Identify which cell holds the provided text, then report its (X, Y) central coordinate. 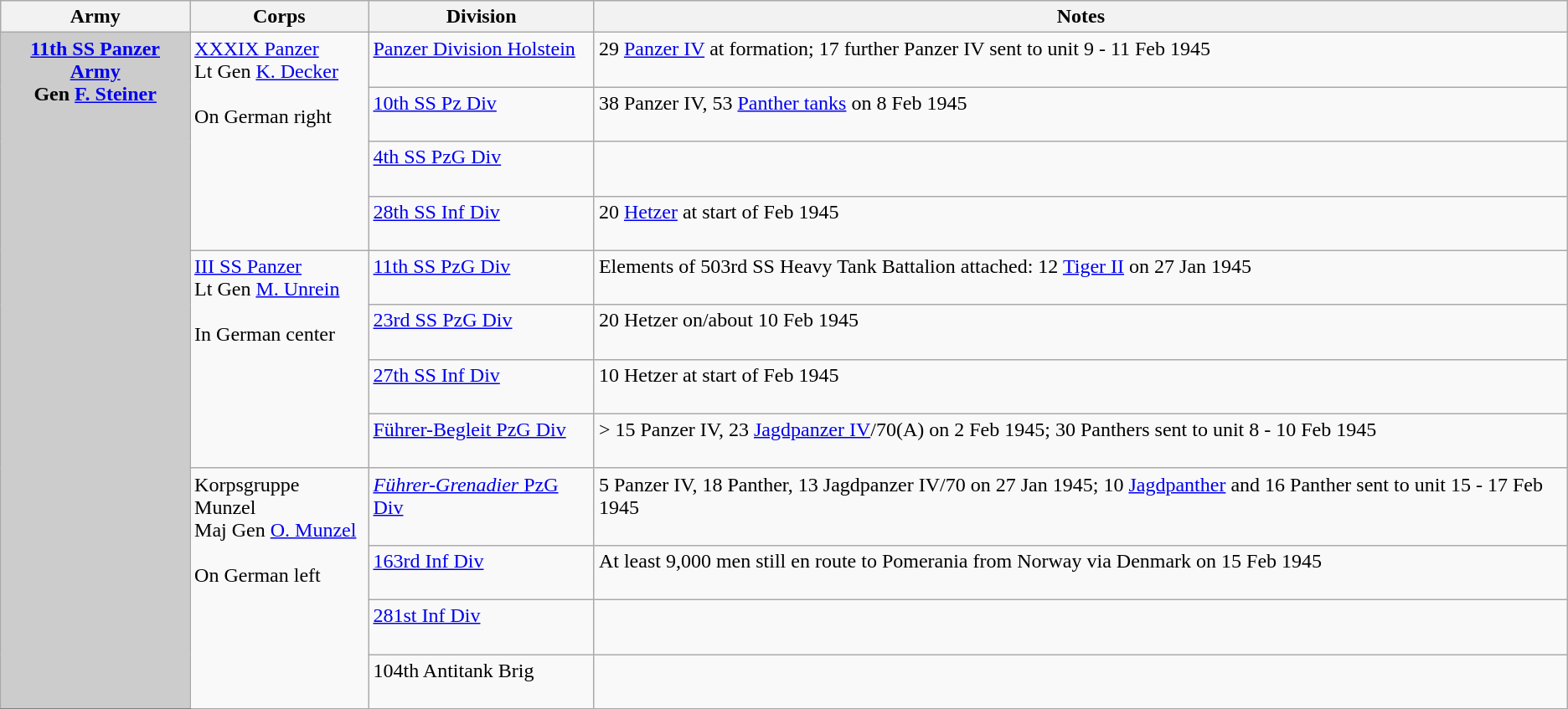
27th SS Inf Div (481, 387)
Division (481, 17)
28th SS Inf Div (481, 223)
29 Panzer IV at formation; 17 further Panzer IV sent to unit 9 - 11 Feb 1945 (1081, 60)
> 15 Panzer IV, 23 Jagdpanzer IV/70(A) on 2 Feb 1945; 30 Panthers sent to unit 8 - 10 Feb 1945 (1081, 440)
III SS PanzerLt Gen M. UnreinIn German center (280, 359)
At least 9,000 men still en route to Pomerania from Norway via Denmark on 15 Feb 1945 (1081, 573)
Führer-Begleit PzG Div (481, 440)
XXXIX PanzerLt Gen K. DeckerOn German right (280, 141)
163rd Inf Div (481, 573)
Elements of 503rd SS Heavy Tank Battalion attached: 12 Tiger II on 27 Jan 1945 (1081, 278)
38 Panzer IV, 53 Panther tanks on 8 Feb 1945 (1081, 114)
Notes (1081, 17)
Führer-Grenadier PzG Div (481, 506)
23rd SS PzG Div (481, 331)
20 Hetzer at start of Feb 1945 (1081, 223)
Corps (280, 17)
Army (95, 17)
10th SS Pz Div (481, 114)
10 Hetzer at start of Feb 1945 (1081, 387)
11th SS PzG Div (481, 278)
5 Panzer IV, 18 Panther, 13 Jagdpanzer IV/70 on 27 Jan 1945; 10 Jagdpanther and 16 Panther sent to unit 15 - 17 Feb 1945 (1081, 506)
281st Inf Div (481, 626)
11th SS Panzer ArmyGen F. Steiner (95, 371)
Panzer Division Holstein (481, 60)
104th Antitank Brig (481, 681)
20 Hetzer on/about 10 Feb 1945 (1081, 331)
4th SS PzG Div (481, 169)
Korpsgruppe MunzelMaj Gen O. MunzelOn German left (280, 588)
